From the cell containing the given text, extract its center point as (X, Y) coordinate. 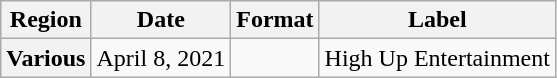
Various (46, 58)
April 8, 2021 (161, 58)
High Up Entertainment (437, 58)
Date (161, 20)
Format (275, 20)
Label (437, 20)
Region (46, 20)
